Return the [X, Y] coordinate for the center point of the cell that contains the specified text.  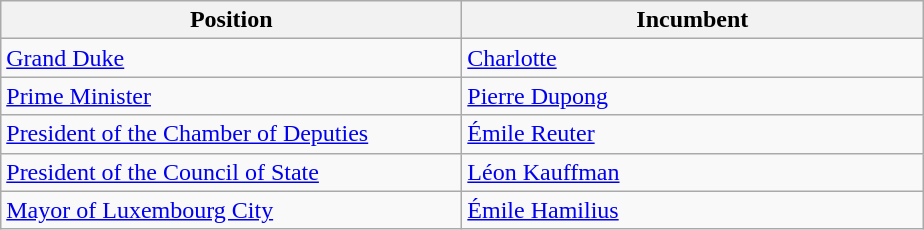
Position [232, 20]
Incumbent [692, 20]
Émile Reuter [692, 134]
Pierre Dupong [692, 96]
President of the Council of State [232, 172]
Charlotte [692, 58]
Mayor of Luxembourg City [232, 210]
Émile Hamilius [692, 210]
President of the Chamber of Deputies [232, 134]
Prime Minister [232, 96]
Grand Duke [232, 58]
Léon Kauffman [692, 172]
